Return the [X, Y] coordinate for the center point of the cell that contains the specified text.  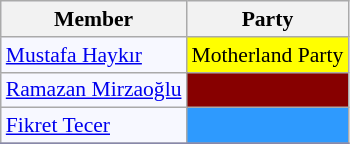
Motherland Party [268, 55]
Ramazan Mirzaoğlu [94, 90]
Party [268, 19]
Member [94, 19]
Mustafa Haykır [94, 55]
Fikret Tecer [94, 126]
